Search for the cell housing the specified text and yield its [x, y] center coordinate. 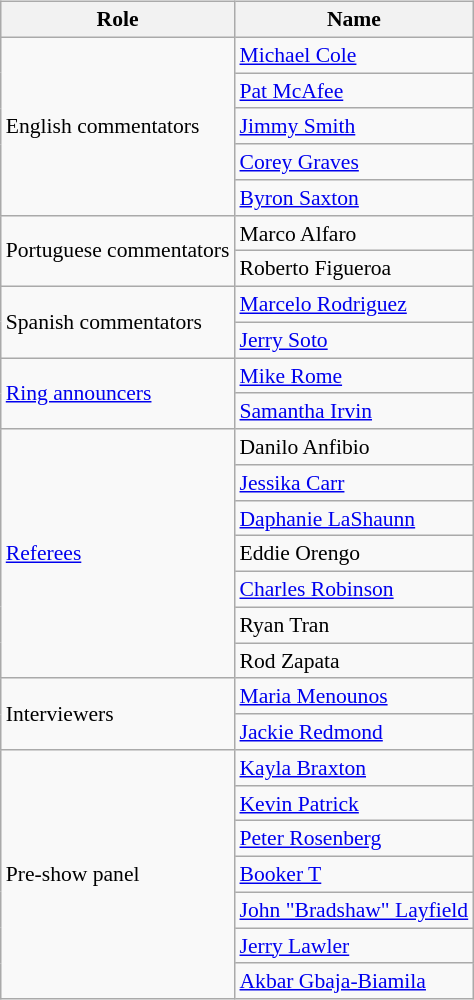
Kevin Patrick [354, 803]
Akbar Gbaja-Biamila [354, 981]
John "Bradshaw" Layfield [354, 910]
Marco Alfaro [354, 233]
Role [118, 20]
Mike Rome [354, 376]
Jimmy Smith [354, 126]
Jerry Lawler [354, 946]
Samantha Irvin [354, 411]
Portuguese commentators [118, 250]
Booker T [354, 875]
Roberto Figueroa [354, 269]
Pat McAfee [354, 91]
Kayla Braxton [354, 768]
Charles Robinson [354, 590]
Peter Rosenberg [354, 839]
Ring announcers [118, 394]
Byron Saxton [354, 198]
Name [354, 20]
Rod Zapata [354, 661]
Spanish commentators [118, 322]
Pre-show panel [118, 874]
Daphanie LaShaunn [354, 518]
Interviewers [118, 714]
Maria Menounos [354, 696]
Marcelo Rodriguez [354, 305]
Jackie Redmond [354, 732]
Jessika Carr [354, 483]
English commentators [118, 126]
Referees [118, 554]
Jerry Soto [354, 340]
Michael Cole [354, 55]
Ryan Tran [354, 625]
Eddie Orengo [354, 554]
Danilo Anfibio [354, 447]
Corey Graves [354, 162]
